Detect which cell encompasses the target text, then output its [X, Y] center coordinate. 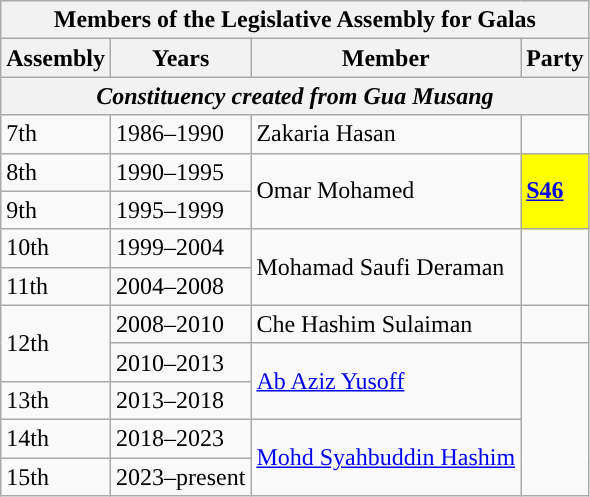
Party [555, 58]
Constituency created from Gua Musang [295, 96]
Member [386, 58]
7th [56, 134]
Years [180, 58]
2004–2008 [180, 286]
12th [56, 343]
2013–2018 [180, 400]
Omar Mohamed [386, 191]
Members of the Legislative Assembly for Galas [295, 20]
1986–1990 [180, 134]
13th [56, 400]
1990–1995 [180, 172]
1995–1999 [180, 210]
S46 [555, 191]
2008–2010 [180, 324]
15th [56, 477]
Mohd Syahbuddin Hashim [386, 457]
Che Hashim Sulaiman [386, 324]
11th [56, 286]
Assembly [56, 58]
Ab Aziz Yusoff [386, 381]
2018–2023 [180, 438]
2023–present [180, 477]
2010–2013 [180, 362]
8th [56, 172]
Zakaria Hasan [386, 134]
10th [56, 248]
9th [56, 210]
Mohamad Saufi Deraman [386, 267]
1999–2004 [180, 248]
14th [56, 438]
